Return the (x, y) coordinate for the center point of the cell that contains the specified text.  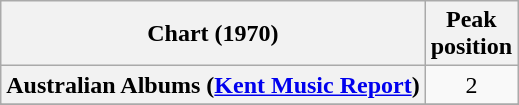
Peakposition (471, 34)
Chart (1970) (213, 34)
2 (471, 85)
Australian Albums (Kent Music Report) (213, 85)
